Detect which cell encompasses the target text, then output its [x, y] center coordinate. 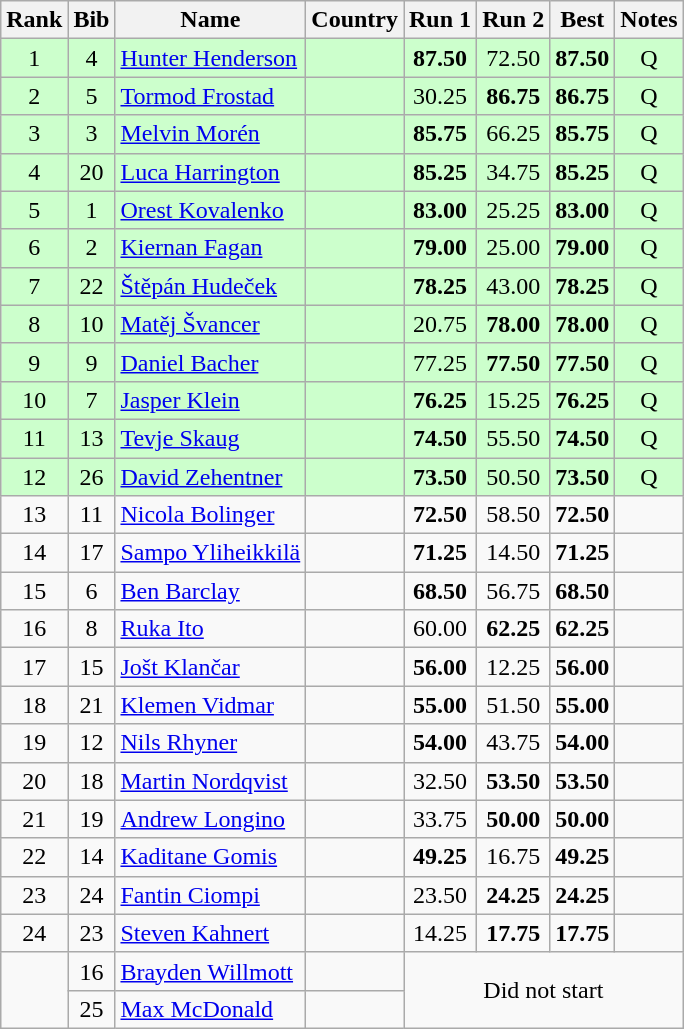
58.50 [514, 515]
Jošt Klančar [210, 667]
Sampo Yliheikkilä [210, 553]
60.00 [440, 629]
33.75 [440, 819]
Orest Kovalenko [210, 210]
Matěj Švancer [210, 324]
Nils Rhyner [210, 743]
34.75 [514, 172]
20.75 [440, 324]
77.25 [440, 362]
25.00 [514, 248]
56.75 [514, 591]
Tormod Frostad [210, 96]
14.25 [440, 933]
Daniel Bacher [210, 362]
Štěpán Hudeček [210, 286]
Nicola Bolinger [210, 515]
Ruka Ito [210, 629]
Run 1 [440, 20]
Hunter Henderson [210, 58]
Klemen Vidmar [210, 705]
15.25 [514, 400]
Ben Barclay [210, 591]
Melvin Morén [210, 134]
43.00 [514, 286]
50.50 [514, 477]
23.50 [440, 895]
Rank [34, 20]
51.50 [514, 705]
26 [92, 477]
43.75 [514, 743]
66.25 [514, 134]
Luca Harrington [210, 172]
14.50 [514, 553]
Steven Kahnert [210, 933]
David Zehentner [210, 477]
Country [355, 20]
Bib [92, 20]
16.75 [514, 857]
25 [92, 1009]
Run 2 [514, 20]
Max McDonald [210, 1009]
25.25 [514, 210]
12.25 [514, 667]
55.50 [514, 438]
32.50 [440, 781]
Jasper Klein [210, 400]
Did not start [544, 990]
Tevje Skaug [210, 438]
Notes [649, 20]
30.25 [440, 96]
Martin Nordqvist [210, 781]
Kiernan Fagan [210, 248]
Kaditane Gomis [210, 857]
Brayden Willmott [210, 971]
Fantin Ciompi [210, 895]
Andrew Longino [210, 819]
Name [210, 20]
Best [582, 20]
